Return [x, y] of the center of cell containing provided text 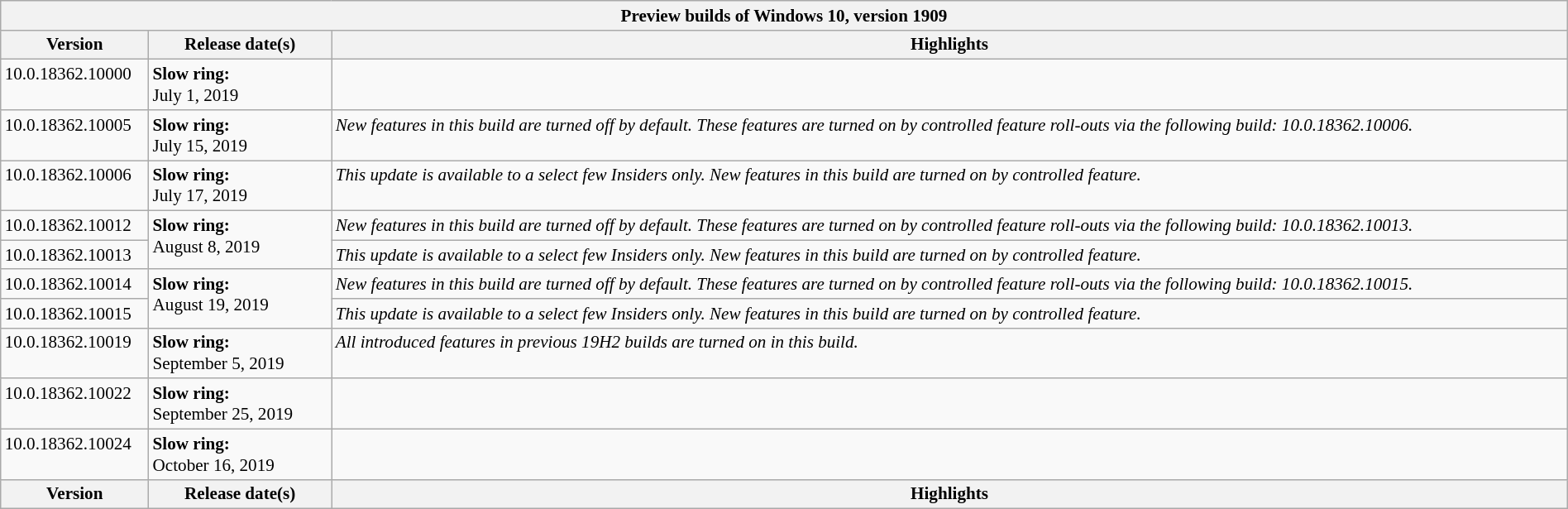
10.0.18362.10005 [74, 136]
10.0.18362.10022 [74, 404]
Slow ring:July 1, 2019 [240, 84]
10.0.18362.10006 [74, 185]
10.0.18362.10015 [74, 313]
Slow ring:August 19, 2019 [240, 298]
Slow ring:October 16, 2019 [240, 454]
Slow ring:August 8, 2019 [240, 240]
10.0.18362.10013 [74, 255]
All introduced features in previous 19H2 builds are turned on in this build. [949, 353]
Slow ring:September 25, 2019 [240, 404]
10.0.18362.10024 [74, 454]
10.0.18362.10014 [74, 283]
10.0.18362.10012 [74, 225]
Slow ring:July 15, 2019 [240, 136]
Slow ring:July 17, 2019 [240, 185]
Slow ring:September 5, 2019 [240, 353]
Preview builds of Windows 10, version 1909 [784, 15]
10.0.18362.10000 [74, 84]
10.0.18362.10019 [74, 353]
